Output the [x, y] coordinate of the center of the cell containing the given text.  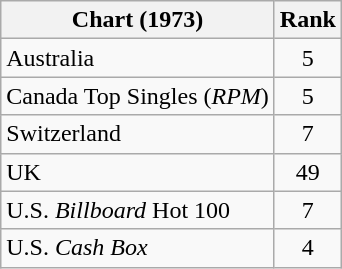
UK [138, 172]
Australia [138, 58]
U.S. Cash Box [138, 248]
Canada Top Singles (RPM) [138, 96]
Rank [308, 20]
U.S. Billboard Hot 100 [138, 210]
4 [308, 248]
Chart (1973) [138, 20]
49 [308, 172]
Switzerland [138, 134]
